Return (X, Y) of the center of cell containing provided text 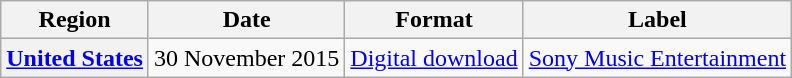
Digital download (434, 58)
30 November 2015 (246, 58)
Format (434, 20)
United States (75, 58)
Region (75, 20)
Label (657, 20)
Sony Music Entertainment (657, 58)
Date (246, 20)
